Pinpoint the cell where the given text exists, returning its (X, Y) midpoint coordinate. 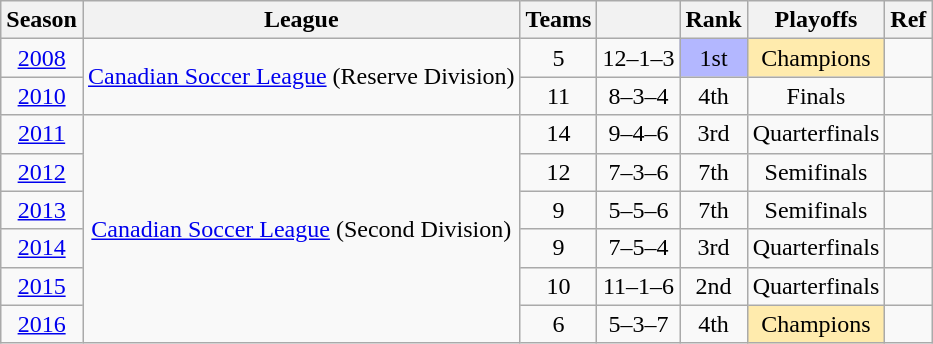
2010 (42, 96)
10 (558, 286)
5 (558, 58)
11–1–6 (638, 286)
League (301, 20)
Season (42, 20)
2008 (42, 58)
2014 (42, 248)
Canadian Soccer League (Second Division) (301, 229)
Teams (558, 20)
12 (558, 172)
6 (558, 324)
2016 (42, 324)
2013 (42, 210)
2012 (42, 172)
7–3–6 (638, 172)
Ref (908, 20)
11 (558, 96)
Rank (714, 20)
5–5–6 (638, 210)
2nd (714, 286)
2011 (42, 134)
Playoffs (816, 20)
9–4–6 (638, 134)
14 (558, 134)
8–3–4 (638, 96)
Finals (816, 96)
7–5–4 (638, 248)
12–1–3 (638, 58)
5–3–7 (638, 324)
Canadian Soccer League (Reserve Division) (301, 77)
2015 (42, 286)
1st (714, 58)
